Extract the (x, y) coordinate from the center of the cell holding the provided text.  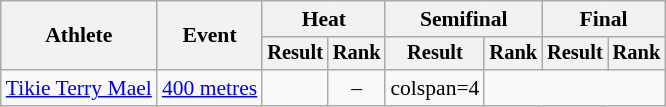
Event (210, 36)
400 metres (210, 88)
colspan=4 (434, 88)
Final (604, 19)
– (357, 88)
Heat (324, 19)
Athlete (79, 36)
Tikie Terry Mael (79, 88)
Semifinal (464, 19)
